Search for the cell housing the specified text and yield its (x, y) center coordinate. 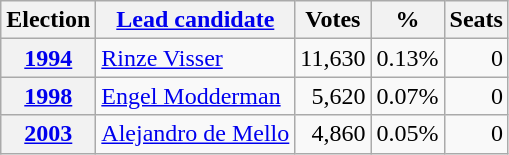
% (408, 20)
0.13% (408, 58)
4,860 (333, 134)
Votes (333, 20)
1998 (48, 96)
0.05% (408, 134)
Engel Modderman (196, 96)
5,620 (333, 96)
0.07% (408, 96)
Seats (476, 20)
Rinze Visser (196, 58)
2003 (48, 134)
Election (48, 20)
11,630 (333, 58)
Alejandro de Mello (196, 134)
1994 (48, 58)
Lead candidate (196, 20)
